Locate the cell with the specified text and output its (x, y) center coordinate. 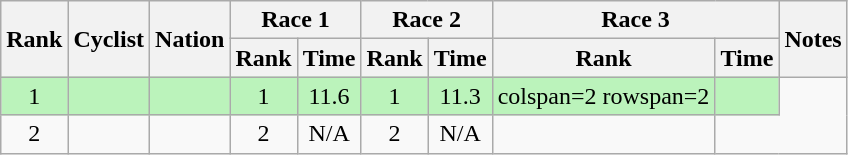
Notes (813, 39)
Race 1 (296, 20)
colspan=2 rowspan=2 (604, 96)
11.6 (329, 96)
11.3 (460, 96)
Race 2 (426, 20)
Nation (190, 39)
Race 3 (636, 20)
Cyclist (109, 39)
